Identify which cell holds the provided text, then report its [X, Y] central coordinate. 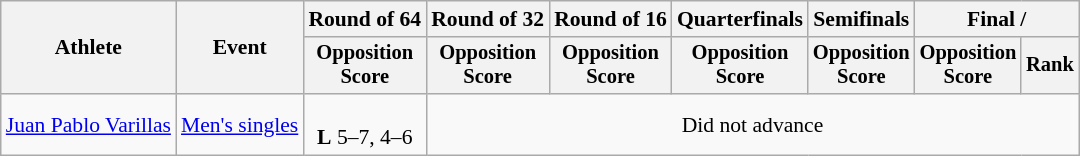
Round of 16 [610, 19]
Did not advance [752, 124]
Men's singles [240, 124]
Athlete [88, 48]
Event [240, 48]
Semifinals [862, 19]
Quarterfinals [740, 19]
Final / [997, 19]
Round of 64 [364, 19]
L 5–7, 4–6 [364, 124]
Juan Pablo Varillas [88, 124]
Round of 32 [488, 19]
Rank [1050, 66]
